Search for the cell housing the specified text and yield its (X, Y) center coordinate. 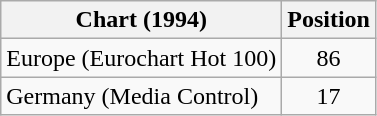
Germany (Media Control) (142, 96)
86 (329, 58)
Chart (1994) (142, 20)
17 (329, 96)
Position (329, 20)
Europe (Eurochart Hot 100) (142, 58)
